Provide the [x, y] coordinate of the cell's center where the given text is located.  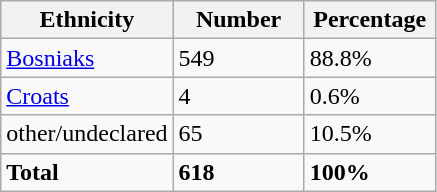
88.8% [370, 58]
Bosniaks [87, 58]
65 [238, 134]
618 [238, 172]
Ethnicity [87, 20]
Percentage [370, 20]
549 [238, 58]
other/undeclared [87, 134]
0.6% [370, 96]
Croats [87, 96]
10.5% [370, 134]
Number [238, 20]
100% [370, 172]
Total [87, 172]
4 [238, 96]
